Extract the (X, Y) coordinate from the center of the cell holding the provided text.  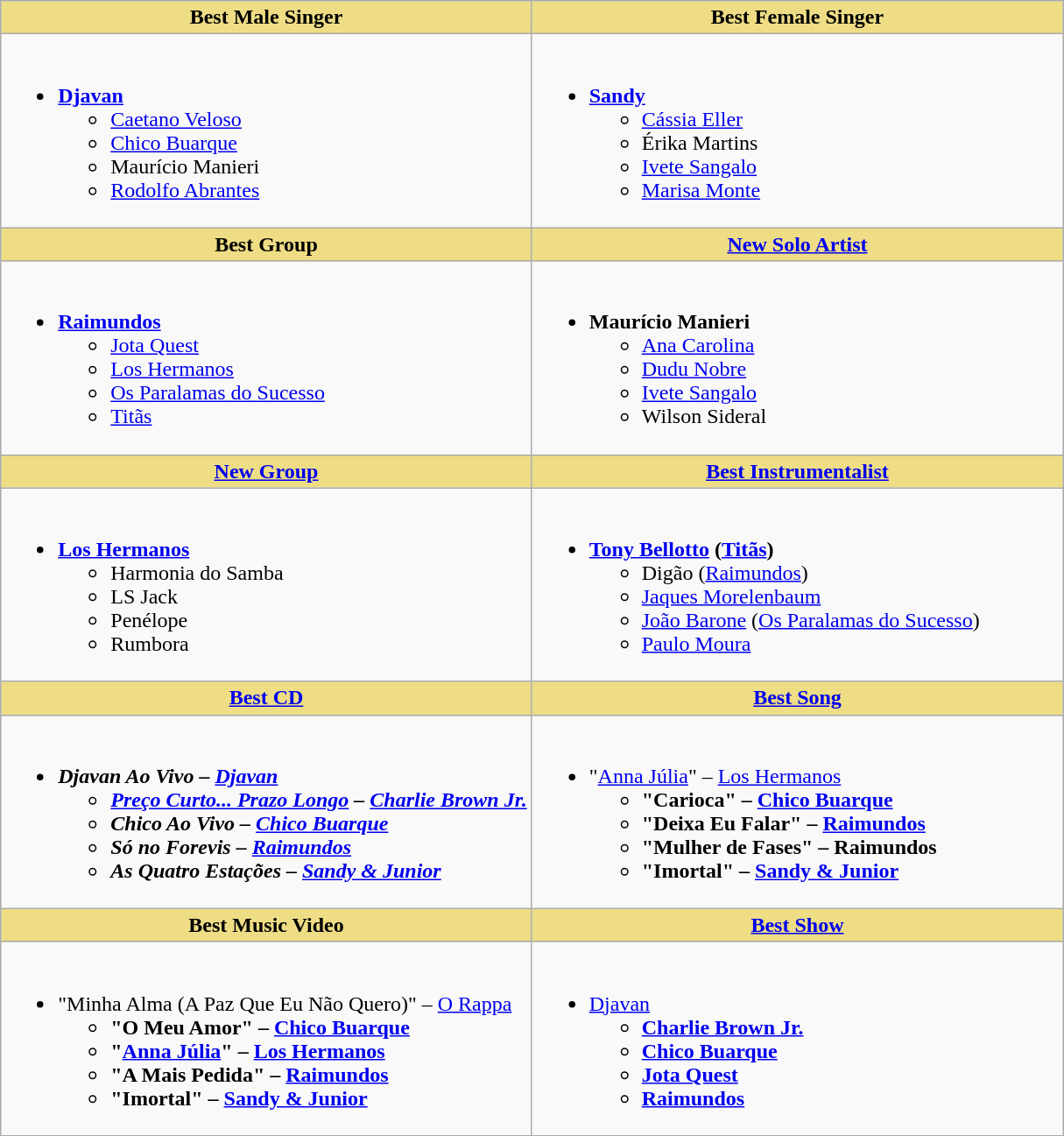
Best Female Singer (797, 18)
RaimundosJota QuestLos HermanosOs Paralamas do SucessoTitãs (266, 357)
Best Male Singer (266, 18)
Maurício ManieriAna CarolinaDudu NobreIvete SangaloWilson Sideral (797, 357)
Best CD (266, 698)
Best Song (797, 698)
SandyCássia EllerÉrika MartinsIvete SangaloMarisa Monte (797, 131)
Los HermanosHarmonia do SambaLS JackPenélopeRumbora (266, 585)
New Group (266, 471)
Best Instrumentalist (797, 471)
Best Music Video (266, 925)
DjavanCaetano VelosoChico BuarqueMaurício ManieriRodolfo Abrantes (266, 131)
New Solo Artist (797, 244)
Tony Bellotto (Titãs)Digão (Raimundos)Jaques MorelenbaumJoão Barone (Os Paralamas do Sucesso)Paulo Moura (797, 585)
DjavanCharlie Brown Jr.Chico BuarqueJota QuestRaimundos (797, 1039)
Best Show (797, 925)
"Anna Júlia" – Los Hermanos"Carioca" – Chico Buarque"Deixa Eu Falar" – Raimundos"Mulher de Fases" – Raimundos"Imortal" – Sandy & Junior (797, 811)
Best Group (266, 244)
